Return (X, Y) of the center of cell containing provided text 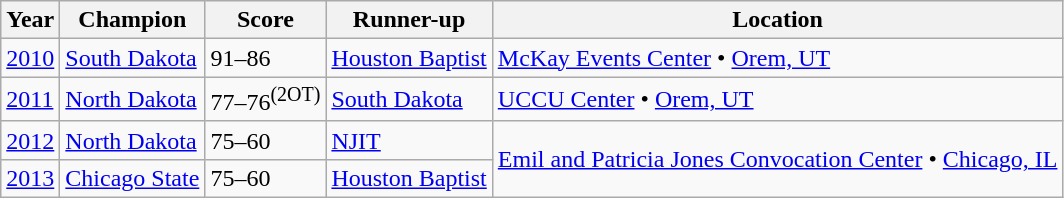
Score (266, 20)
UCCU Center • Orem, UT (778, 100)
NJIT (409, 140)
Year (30, 20)
Champion (132, 20)
2012 (30, 140)
Location (778, 20)
McKay Events Center • Orem, UT (778, 58)
Chicago State (132, 178)
Emil and Patricia Jones Convocation Center • Chicago, IL (778, 159)
77–76(2OT) (266, 100)
91–86 (266, 58)
2010 (30, 58)
2011 (30, 100)
2013 (30, 178)
Runner-up (409, 20)
